Capture the cell that displays the provided text and extract its (X, Y) central coordinate. 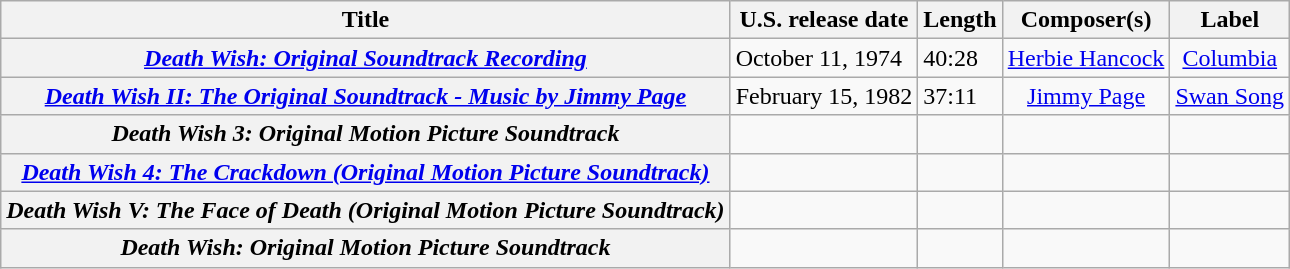
Death Wish II: The Original Soundtrack - Music by Jimmy Page (366, 96)
U.S. release date (824, 20)
Title (366, 20)
Death Wish V: The Face of Death (Original Motion Picture Soundtrack) (366, 210)
Columbia (1230, 58)
Composer(s) (1086, 20)
40:28 (960, 58)
Swan Song (1230, 96)
Label (1230, 20)
Death Wish 4: The Crackdown (Original Motion Picture Soundtrack) (366, 172)
Herbie Hancock (1086, 58)
October 11, 1974 (824, 58)
February 15, 1982 (824, 96)
Length (960, 20)
Death Wish: Original Motion Picture Soundtrack (366, 248)
37:11 (960, 96)
Death Wish: Original Soundtrack Recording (366, 58)
Jimmy Page (1086, 96)
Death Wish 3: Original Motion Picture Soundtrack (366, 134)
